Find where the given text appears and provide that cell's center as [X, Y] coordinate. 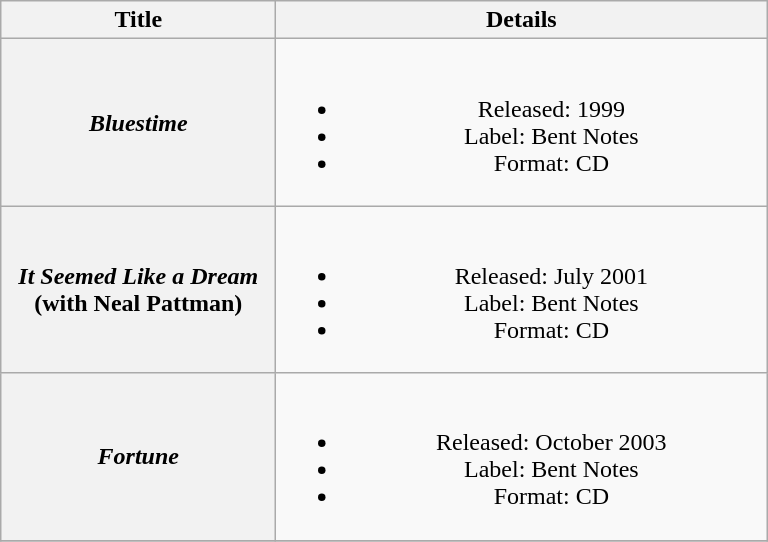
Released: 1999Label: Bent NotesFormat: CD [522, 122]
Released: October 2003Label: Bent NotesFormat: CD [522, 456]
It Seemed Like a Dream (with Neal Pattman) [138, 290]
Released: July 2001Label: Bent NotesFormat: CD [522, 290]
Title [138, 20]
Details [522, 20]
Bluestime [138, 122]
Fortune [138, 456]
